Find where the given text appears and provide that cell's center as [x, y] coordinate. 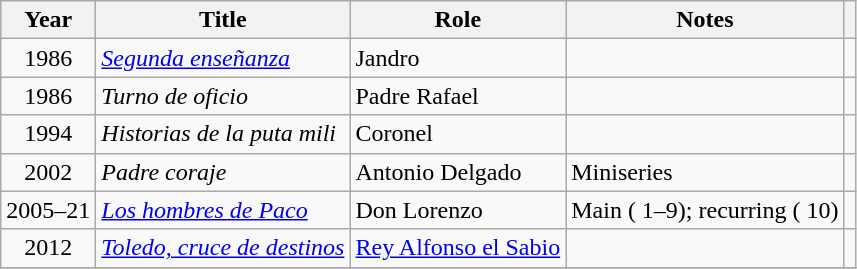
Role [458, 20]
Notes [705, 20]
1994 [48, 134]
Los hombres de Paco [223, 210]
Turno de oficio [223, 96]
Year [48, 20]
2012 [48, 248]
Antonio Delgado [458, 172]
Jandro [458, 58]
Main ( 1–9); recurring ( 10) [705, 210]
Rey Alfonso el Sabio [458, 248]
Miniseries [705, 172]
2002 [48, 172]
Padre Rafael [458, 96]
Coronel [458, 134]
Toledo, cruce de destinos [223, 248]
2005–21 [48, 210]
Historias de la puta mili [223, 134]
Segunda enseñanza [223, 58]
Title [223, 20]
Padre coraje [223, 172]
Don Lorenzo [458, 210]
